Capture the cell that displays the provided text and extract its (X, Y) central coordinate. 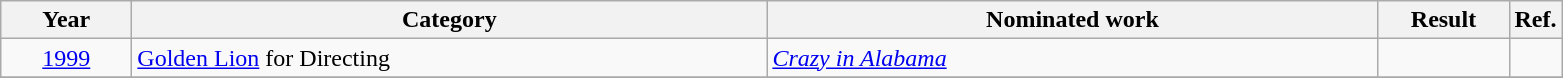
Golden Lion for Directing (450, 58)
Result (1444, 20)
1999 (66, 58)
Crazy in Alabama (1072, 58)
Year (66, 20)
Nominated work (1072, 20)
Category (450, 20)
Ref. (1536, 20)
